Pinpoint the cell where the given text exists, returning its (X, Y) midpoint coordinate. 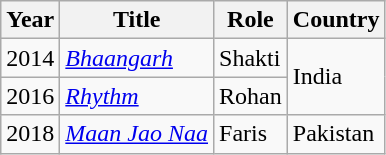
Maan Jao Naa (137, 134)
2014 (30, 58)
2018 (30, 134)
Rohan (251, 96)
Faris (251, 134)
India (336, 77)
2016 (30, 96)
Country (336, 20)
Role (251, 20)
Title (137, 20)
Year (30, 20)
Pakistan (336, 134)
Shakti (251, 58)
Rhythm (137, 96)
Bhaangarh (137, 58)
